For the text-containing cell, return its midpoint in (X, Y) coordinate format. 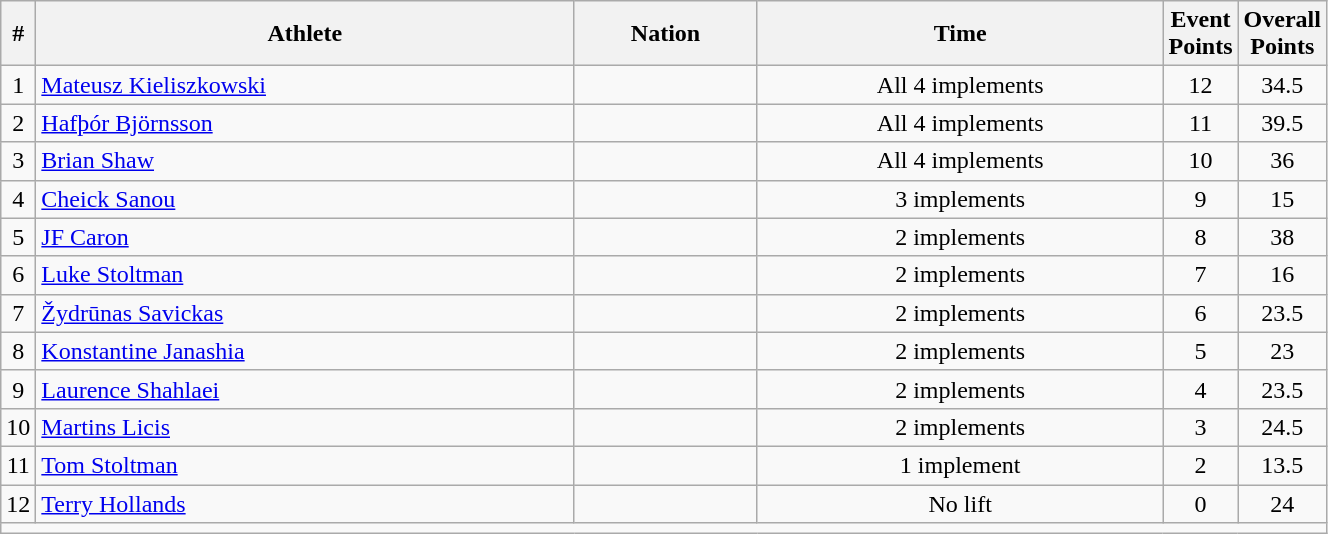
24.5 (1282, 427)
24 (1282, 503)
Time (960, 34)
Mateusz Kieliszkowski (305, 85)
38 (1282, 237)
36 (1282, 161)
No lift (960, 503)
39.5 (1282, 123)
Brian Shaw (305, 161)
1 implement (960, 465)
Event Points (1200, 34)
Terry Hollands (305, 503)
16 (1282, 275)
3 implements (960, 199)
Athlete (305, 34)
Martins Licis (305, 427)
Laurence Shahlaei (305, 389)
13.5 (1282, 465)
Tom Stoltman (305, 465)
Nation (666, 34)
JF Caron (305, 237)
Hafþór Björnsson (305, 123)
34.5 (1282, 85)
Žydrūnas Savickas (305, 313)
Cheick Sanou (305, 199)
Overall Points (1282, 34)
1 (18, 85)
Luke Stoltman (305, 275)
15 (1282, 199)
23 (1282, 351)
Konstantine Janashia (305, 351)
# (18, 34)
0 (1200, 503)
